Locate the cell with the specified text and output its (x, y) center coordinate. 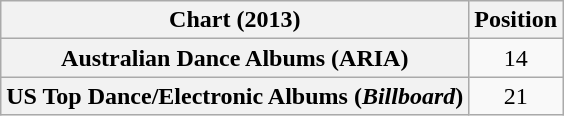
US Top Dance/Electronic Albums (Billboard) (235, 96)
Australian Dance Albums (ARIA) (235, 58)
21 (516, 96)
Position (516, 20)
Chart (2013) (235, 20)
14 (516, 58)
